Return (x, y) of the center of cell containing provided text 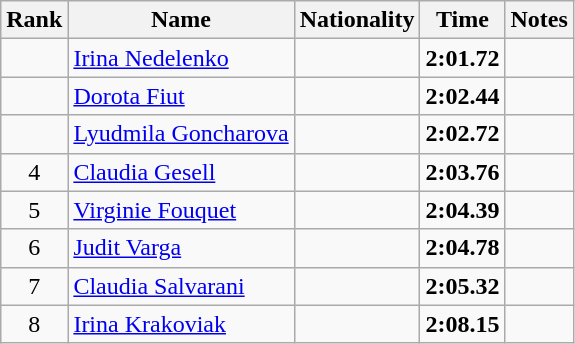
Nationality (357, 20)
Rank (34, 20)
2:02.44 (462, 96)
2:04.39 (462, 210)
2:03.76 (462, 172)
6 (34, 248)
Time (462, 20)
Virginie Fouquet (181, 210)
5 (34, 210)
2:08.15 (462, 324)
2:05.32 (462, 286)
2:04.78 (462, 248)
Lyudmila Goncharova (181, 134)
Notes (539, 20)
Irina Nedelenko (181, 58)
Claudia Gesell (181, 172)
2:02.72 (462, 134)
7 (34, 286)
Claudia Salvarani (181, 286)
8 (34, 324)
Dorota Fiut (181, 96)
Name (181, 20)
4 (34, 172)
2:01.72 (462, 58)
Judit Varga (181, 248)
Irina Krakoviak (181, 324)
